Extract the (x, y) coordinate from the center of the cell holding the provided text.  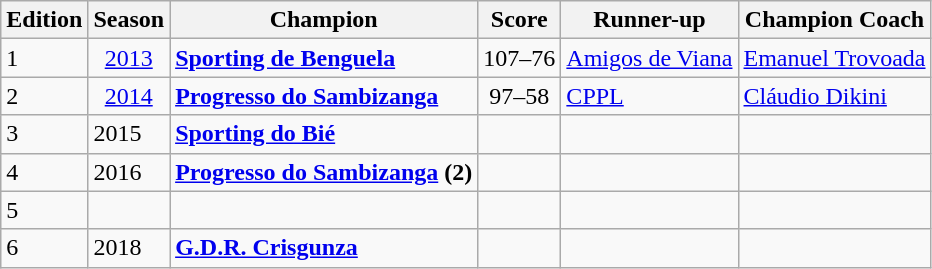
Progresso do Sambizanga (2) (324, 172)
2 (44, 96)
Emanuel Trovoada (834, 58)
2018 (129, 248)
Cláudio Dikini (834, 96)
5 (44, 210)
3 (44, 134)
1 (44, 58)
Progresso do Sambizanga (324, 96)
Runner-up (650, 20)
2013 (129, 58)
G.D.R. Crisgunza (324, 248)
107–76 (520, 58)
Season (129, 20)
Amigos de Viana (650, 58)
Champion (324, 20)
CPPL (650, 96)
2016 (129, 172)
Edition (44, 20)
2015 (129, 134)
2014 (129, 96)
Sporting de Benguela (324, 58)
Champion Coach (834, 20)
4 (44, 172)
Sporting do Bié (324, 134)
97–58 (520, 96)
Score (520, 20)
6 (44, 248)
